From the cell containing the given text, extract its center point as (x, y) coordinate. 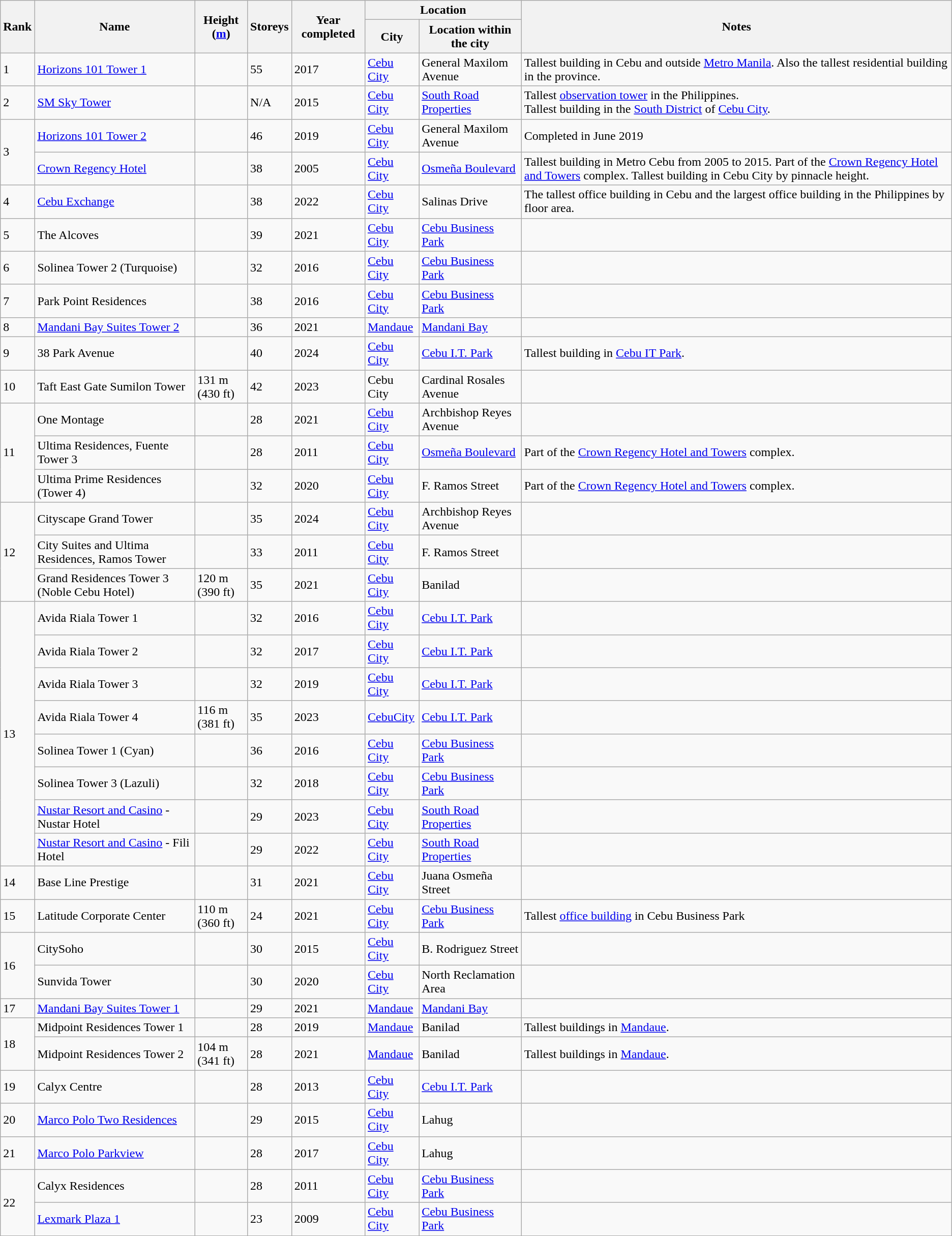
Marco Polo Parkview (115, 1153)
55 (270, 69)
Ultima Residences, Fuente Tower 3 (115, 453)
City (392, 37)
Cardinal Rosales Avenue (470, 386)
Horizons 101 Tower 2 (115, 135)
Tallest observation tower in the Philippines.Tallest building in the South District of Cebu City. (736, 103)
31 (270, 883)
Solinea Tower 2 (Turquoise) (115, 267)
11 (17, 453)
Nustar Resort and Casino - Fili Hotel (115, 849)
8 (17, 327)
19 (17, 1087)
Avida Riala Tower 4 (115, 717)
N/A (270, 103)
Calyx Centre (115, 1087)
Lexmark Plaza 1 (115, 1219)
110 m(360 ft) (221, 915)
Location within the city (470, 37)
Avida Riala Tower 1 (115, 618)
Cebu Exchange (115, 201)
3 (17, 152)
Cityscape Grand Tower (115, 519)
Park Point Residences (115, 301)
Name (115, 26)
39 (270, 235)
Tallest building in Cebu IT Park. (736, 353)
23 (270, 1219)
B. Rodriguez Street (470, 949)
10 (17, 386)
6 (17, 267)
Completed in June 2019 (736, 135)
Nustar Resort and Casino - Nustar Hotel (115, 817)
Avida Riala Tower 3 (115, 684)
9 (17, 353)
CitySoho (115, 949)
21 (17, 1153)
42 (270, 386)
104 m(341 ft) (221, 1053)
5 (17, 235)
Grand Residences Tower 3 (Noble Cebu Hotel) (115, 585)
Storeys (270, 26)
Horizons 101 Tower 1 (115, 69)
Mandani Bay Suites Tower 2 (115, 327)
20 (17, 1120)
Midpoint Residences Tower 2 (115, 1053)
Base Line Prestige (115, 883)
4 (17, 201)
14 (17, 883)
1 (17, 69)
120 m(390 ft) (221, 585)
SM Sky Tower (115, 103)
18 (17, 1044)
22 (17, 1202)
Location (443, 10)
7 (17, 301)
2013 (328, 1087)
33 (270, 552)
Avida Riala Tower 2 (115, 651)
City Suites and Ultima Residences, Ramos Tower (115, 552)
Ultima Prime Residences (Tower 4) (115, 486)
15 (17, 915)
Solinea Tower 1 (Cyan) (115, 750)
Solinea Tower 3 (Lazuli) (115, 783)
Salinas Drive (470, 201)
Calyx Residences (115, 1186)
2 (17, 103)
Height (m) (221, 26)
131 m(430 ft) (221, 386)
One Montage (115, 420)
17 (17, 1008)
2018 (328, 783)
Taft East Gate Sumilon Tower (115, 386)
Crown Regency Hotel (115, 169)
Tallest office building in Cebu Business Park (736, 915)
The tallest office building in Cebu and the largest office building in the Philippines by floor area. (736, 201)
Rank (17, 26)
Midpoint Residences Tower 1 (115, 1028)
The Alcoves (115, 235)
Marco Polo Two Residences (115, 1120)
13 (17, 734)
2009 (328, 1219)
16 (17, 966)
2005 (328, 169)
24 (270, 915)
Tallest building in Cebu and outside Metro Manila. Also the tallest residential building in the province. (736, 69)
Latitude Corporate Center (115, 915)
46 (270, 135)
Year completed (328, 26)
12 (17, 552)
116 m(381 ft) (221, 717)
40 (270, 353)
Mandani Bay Suites Tower 1 (115, 1008)
Notes (736, 26)
Juana Osmeña Street (470, 883)
Sunvida Tower (115, 982)
North Reclamation Area (470, 982)
38 Park Avenue (115, 353)
